From the cell containing the given text, extract its center point as (X, Y) coordinate. 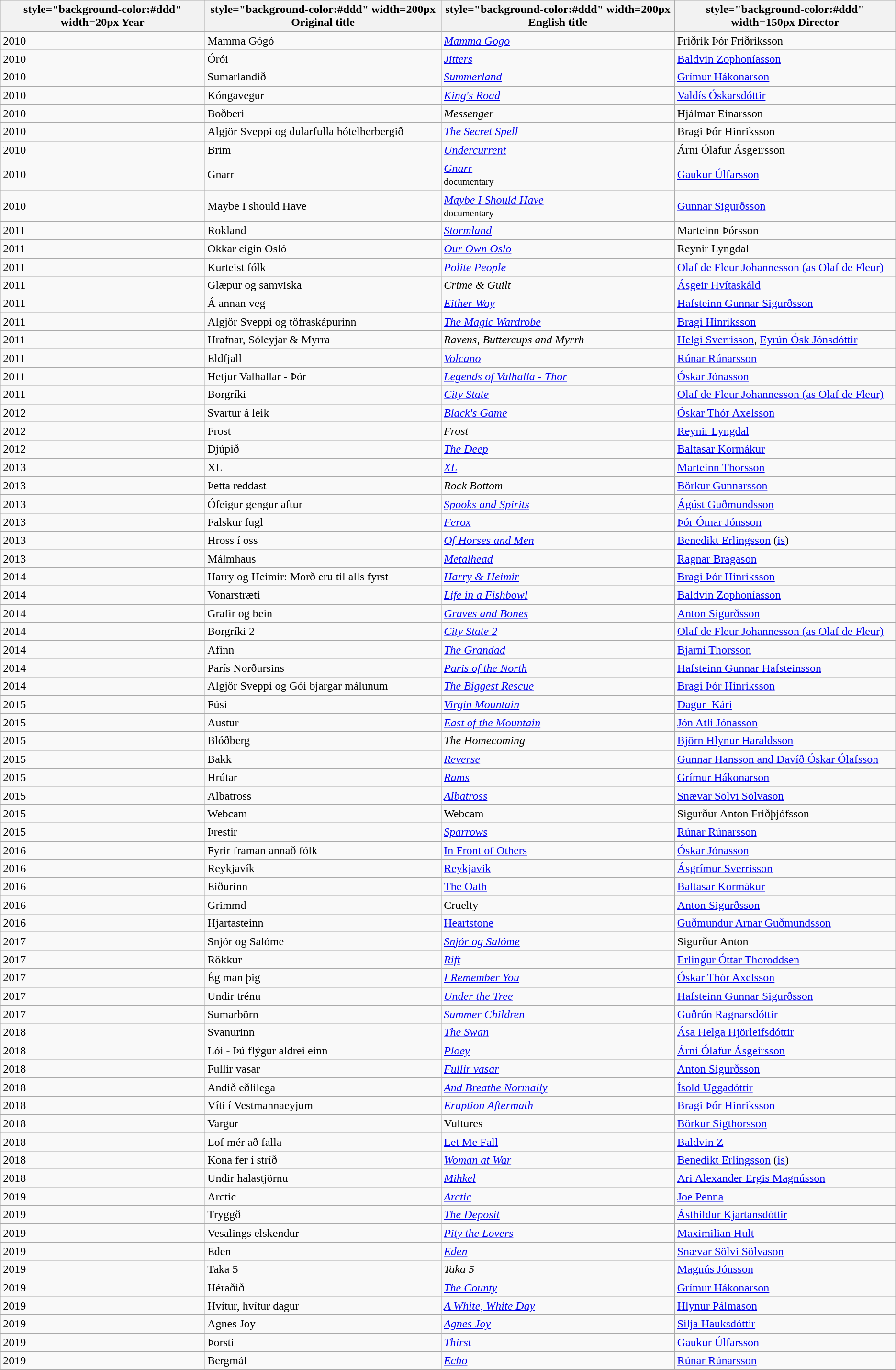
Crime & Guilt (558, 285)
Börkur Gunnarsson (785, 486)
Víti í Vestmannaeyjum (323, 1105)
The Oath (558, 887)
Woman at War (558, 1160)
Baldvin Z (785, 1142)
Marteinn Thorsson (785, 467)
Sumarlandið (323, 77)
Messenger (558, 113)
Þetta reddast (323, 486)
Heartstone (558, 923)
Summerland (558, 77)
King's Road (558, 95)
The Deposit (558, 1215)
Echo (558, 1360)
Harry & Heimir (558, 577)
Kóngavegur (323, 95)
Gnarrdocumentary (558, 174)
Pity the Lovers (558, 1233)
París Norðursins (323, 668)
Ploey (558, 1051)
Ravens, Buttercups and Myrrh (558, 340)
Þór Ómar Jónsson (785, 522)
Ísold Uggadóttir (785, 1087)
Ragnar Bragason (785, 559)
Spooks and Spirits (558, 504)
Svanurinn (323, 1032)
style="background-color:#ddd" width=200px Original title (323, 16)
Órói (323, 59)
Glæpur og samviska (323, 285)
Þorsti (323, 1342)
Vargur (323, 1123)
Harry og Heimir: Morð eru til alls fyrst (323, 577)
A White, White Day (558, 1306)
Hjartasteinn (323, 923)
I Remember You (558, 978)
Héraðið (323, 1288)
Erlingur Óttar Thoroddsen (785, 960)
style="background-color:#ddd" width=200px English title (558, 16)
Silja Hauksdóttir (785, 1324)
Eruption Aftermath (558, 1105)
Ása Helga Hjörleifsdóttir (785, 1032)
Fyrir framan annað fólk (323, 850)
Eldfjall (323, 358)
Hross í oss (323, 540)
The Homecoming (558, 741)
Summer Children (558, 1014)
Rams (558, 777)
Ásgrímur Sverrisson (785, 869)
Jitters (558, 59)
Blóðberg (323, 741)
Lói - Þú flýgur aldrei einn (323, 1051)
Cruelty (558, 905)
Black's Game (558, 413)
style="background-color:#ddd" width=20px Year (102, 16)
Gnarr (323, 174)
Mihkel (558, 1178)
Kona fer í stríð (323, 1160)
Á annan veg (323, 304)
Reykjavík (323, 869)
Under the Tree (558, 996)
And Breathe Normally (558, 1087)
Andið eðlilega (323, 1087)
Helgi Sverrisson, Eyrún Ósk Jónsdóttir (785, 340)
Valdís Óskarsdóttir (785, 95)
Brim (323, 150)
Dagur_Kári (785, 704)
Hrafnar, Sóleyjar & Myrra (323, 340)
Grimmd (323, 905)
Sigurður Anton Friðþjófsson (785, 814)
Bakk (323, 759)
Eiðurinn (323, 887)
Our Own Oslo (558, 249)
Hvítur, hvítur dagur (323, 1306)
East of the Mountain (558, 723)
Maybe I Should Havedocumentary (558, 206)
Kurteist fólk (323, 267)
Maximilian Hult (785, 1233)
Borgríki (323, 395)
Bergmál (323, 1360)
Hlynur Pálmason (785, 1306)
Sumarbörn (323, 1014)
Friðrik Þór Friðriksson (785, 41)
Jón Atli Jónasson (785, 723)
Mamma Gógó (323, 41)
Undercurrent (558, 150)
Algjör Sveppi og töfraskápurinn (323, 322)
The County (558, 1288)
Ferox (558, 522)
Life in a Fishbowl (558, 595)
Volcano (558, 358)
Ég man þig (323, 978)
Vultures (558, 1123)
Djúpið (323, 449)
Hafsteinn Gunnar Hafsteinsson (785, 668)
Bjarni Thorsson (785, 650)
Okkar eigin Osló (323, 249)
Reverse (558, 759)
style="background-color:#ddd" width=150px Director (785, 16)
Vesalings elskendur (323, 1233)
Either Way (558, 304)
The Grandad (558, 650)
Stormland (558, 230)
Vonarstræti (323, 595)
Afinn (323, 650)
Hetjur Valhallar - Þór (323, 376)
Algjör Sveppi og dularfulla hótelherbergið (323, 132)
Ásgeir Hvítaskáld (785, 285)
Björn Hlynur Haraldsson (785, 741)
Reykjavik (558, 869)
In Front of Others (558, 850)
Bragi Hinriksson (785, 322)
Ófeigur gengur aftur (323, 504)
Austur (323, 723)
Polite People (558, 267)
Undir trénu (323, 996)
Málmhaus (323, 559)
Virgin Mountain (558, 704)
Maybe I should Have (323, 206)
Ágúst Guðmundsson (785, 504)
Rock Bottom (558, 486)
Hjálmar Einarsson (785, 113)
Falskur fugl (323, 522)
Rift (558, 960)
Guðrún Ragnarsdóttir (785, 1014)
Boðberi (323, 113)
City State 2 (558, 632)
The Deep (558, 449)
Undir halastjörnu (323, 1178)
Hrútar (323, 777)
Paris of the North (558, 668)
Legends of Valhalla - Thor (558, 376)
Ásthildur Kjartansdóttir (785, 1215)
Gunnar Sigurðsson (785, 206)
Börkur Sigthorsson (785, 1123)
The Biggest Rescue (558, 686)
Fúsi (323, 704)
Lof mér að falla (323, 1142)
Þrestir (323, 832)
Rokland (323, 230)
Gunnar Hansson and Davíð Óskar Ólafsson (785, 759)
Joe Penna (785, 1197)
The Swan (558, 1032)
Metalhead (558, 559)
Ari Alexander Ergis Magnússon (785, 1178)
Marteinn Þórsson (785, 230)
Algjör Sveppi og Gói bjargar málunum (323, 686)
Sparrows (558, 832)
Borgríki 2 (323, 632)
Guðmundur Arnar Guðmundsson (785, 923)
Let Me Fall (558, 1142)
Tryggð (323, 1215)
Magnús Jónsson (785, 1269)
City State (558, 395)
Of Horses and Men (558, 540)
The Magic Wardrobe (558, 322)
Svartur á leik (323, 413)
Rökkur (323, 960)
The Secret Spell (558, 132)
Sigurður Anton (785, 941)
Grafir og bein (323, 613)
Mamma Gogo (558, 41)
Thirst (558, 1342)
Graves and Bones (558, 613)
